Pinpoint the cell where the given text exists, returning its (x, y) midpoint coordinate. 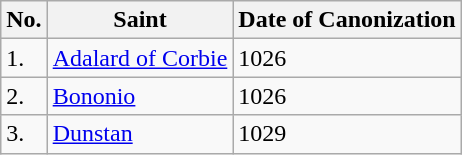
No. (24, 20)
Date of Canonization (347, 20)
1. (24, 58)
2. (24, 96)
Bononio (140, 96)
Adalard of Corbie (140, 58)
1029 (347, 134)
Saint (140, 20)
Dunstan (140, 134)
3. (24, 134)
